Provide the (X, Y) coordinate of the cell's center where the given text is located.  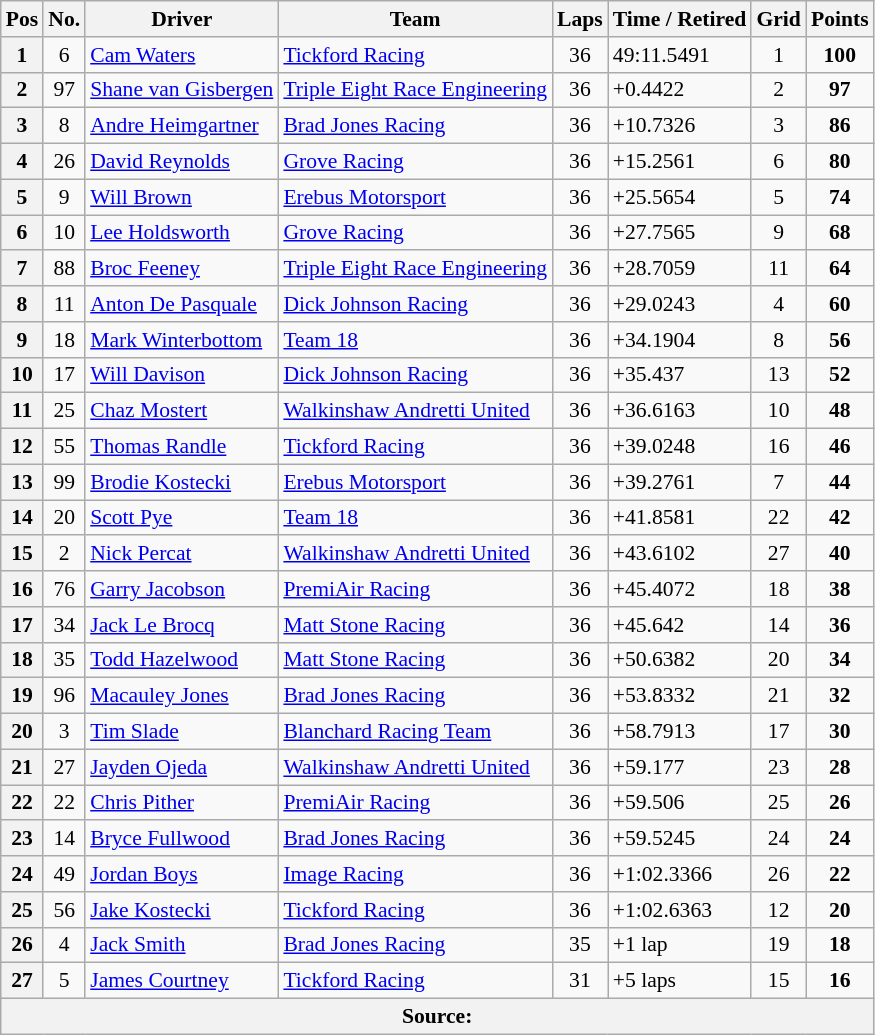
+59.5245 (680, 839)
Macauley Jones (182, 696)
Team (415, 19)
52 (840, 375)
Jack Smith (182, 945)
+35.437 (680, 375)
Blanchard Racing Team (415, 732)
Jake Kostecki (182, 910)
40 (840, 554)
Pos (22, 19)
+10.7326 (680, 126)
David Reynolds (182, 162)
60 (840, 304)
55 (64, 447)
99 (64, 482)
Time / Retired (680, 19)
Shane van Gisbergen (182, 90)
Image Racing (415, 874)
+59.506 (680, 803)
38 (840, 589)
74 (840, 197)
+36.6163 (680, 411)
80 (840, 162)
Tim Slade (182, 732)
+50.6382 (680, 660)
Chaz Mostert (182, 411)
+1 lap (680, 945)
+41.8581 (680, 518)
Will Brown (182, 197)
Andre Heimgartner (182, 126)
Todd Hazelwood (182, 660)
64 (840, 269)
44 (840, 482)
+45.4072 (680, 589)
+28.7059 (680, 269)
+27.7565 (680, 233)
Bryce Fullwood (182, 839)
76 (64, 589)
Chris Pither (182, 803)
86 (840, 126)
49:11.5491 (680, 55)
No. (64, 19)
Source: (438, 1017)
Laps (580, 19)
68 (840, 233)
+1:02.3366 (680, 874)
+5 laps (680, 981)
Nick Percat (182, 554)
49 (64, 874)
Jordan Boys (182, 874)
Thomas Randle (182, 447)
+45.642 (680, 625)
Broc Feeney (182, 269)
32 (840, 696)
Scott Pye (182, 518)
28 (840, 767)
Jayden Ojeda (182, 767)
+1:02.6363 (680, 910)
30 (840, 732)
Garry Jacobson (182, 589)
+39.2761 (680, 482)
88 (64, 269)
Will Davison (182, 375)
+39.0248 (680, 447)
+34.1904 (680, 340)
Grid (778, 19)
42 (840, 518)
Lee Holdsworth (182, 233)
James Courtney (182, 981)
Mark Winterbottom (182, 340)
+43.6102 (680, 554)
96 (64, 696)
+59.177 (680, 767)
+15.2561 (680, 162)
+25.5654 (680, 197)
Cam Waters (182, 55)
+0.4422 (680, 90)
Anton De Pasquale (182, 304)
Brodie Kostecki (182, 482)
31 (580, 981)
Driver (182, 19)
48 (840, 411)
+29.0243 (680, 304)
Points (840, 19)
100 (840, 55)
Jack Le Brocq (182, 625)
+53.8332 (680, 696)
+58.7913 (680, 732)
46 (840, 447)
